Provide the [X, Y] coordinate of the cell's center where the given text is located.  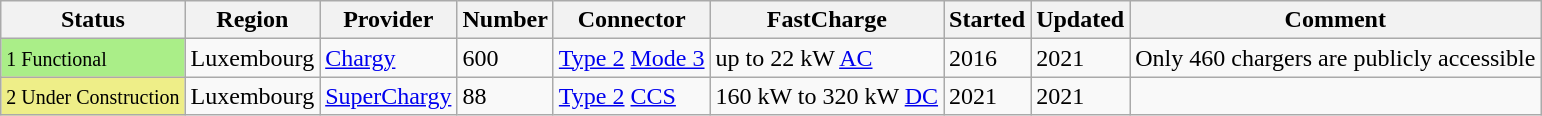
Only 460 chargers are publicly accessible [1336, 58]
Provider [388, 20]
Chargy [388, 58]
2 Under Construction [93, 96]
Type 2 Mode 3 [632, 58]
Number [505, 20]
up to 22 kW AC [827, 58]
Started [988, 20]
2016 [988, 58]
Comment [1336, 20]
FastCharge [827, 20]
160 kW to 320 kW DC [827, 96]
1 Functional [93, 58]
600 [505, 58]
Updated [1080, 20]
SuperChargy [388, 96]
Region [252, 20]
Connector [632, 20]
Status [93, 20]
88 [505, 96]
Type 2 CCS [632, 96]
